Search for the cell housing the specified text and yield its [X, Y] center coordinate. 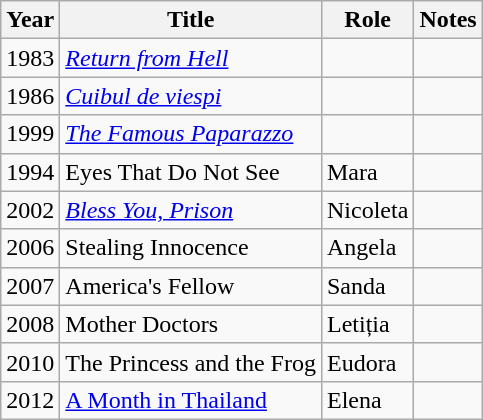
Year [30, 20]
Cuibul de viespi [191, 96]
Nicoleta [367, 210]
Angela [367, 248]
The Princess and the Frog [191, 362]
Sanda [367, 286]
Return from Hell [191, 58]
Stealing Innocence [191, 248]
1999 [30, 134]
Eudora [367, 362]
1983 [30, 58]
Eyes That Do Not See [191, 172]
The Famous Paparazzo [191, 134]
Role [367, 20]
1986 [30, 96]
Bless You, Prison [191, 210]
Elena [367, 400]
America's Fellow [191, 286]
Notes [448, 20]
2002 [30, 210]
Mara [367, 172]
2006 [30, 248]
2010 [30, 362]
2007 [30, 286]
1994 [30, 172]
A Month in Thailand [191, 400]
Mother Doctors [191, 324]
Title [191, 20]
Letiția [367, 324]
2012 [30, 400]
2008 [30, 324]
